From the cell containing the given text, extract its center point as (X, Y) coordinate. 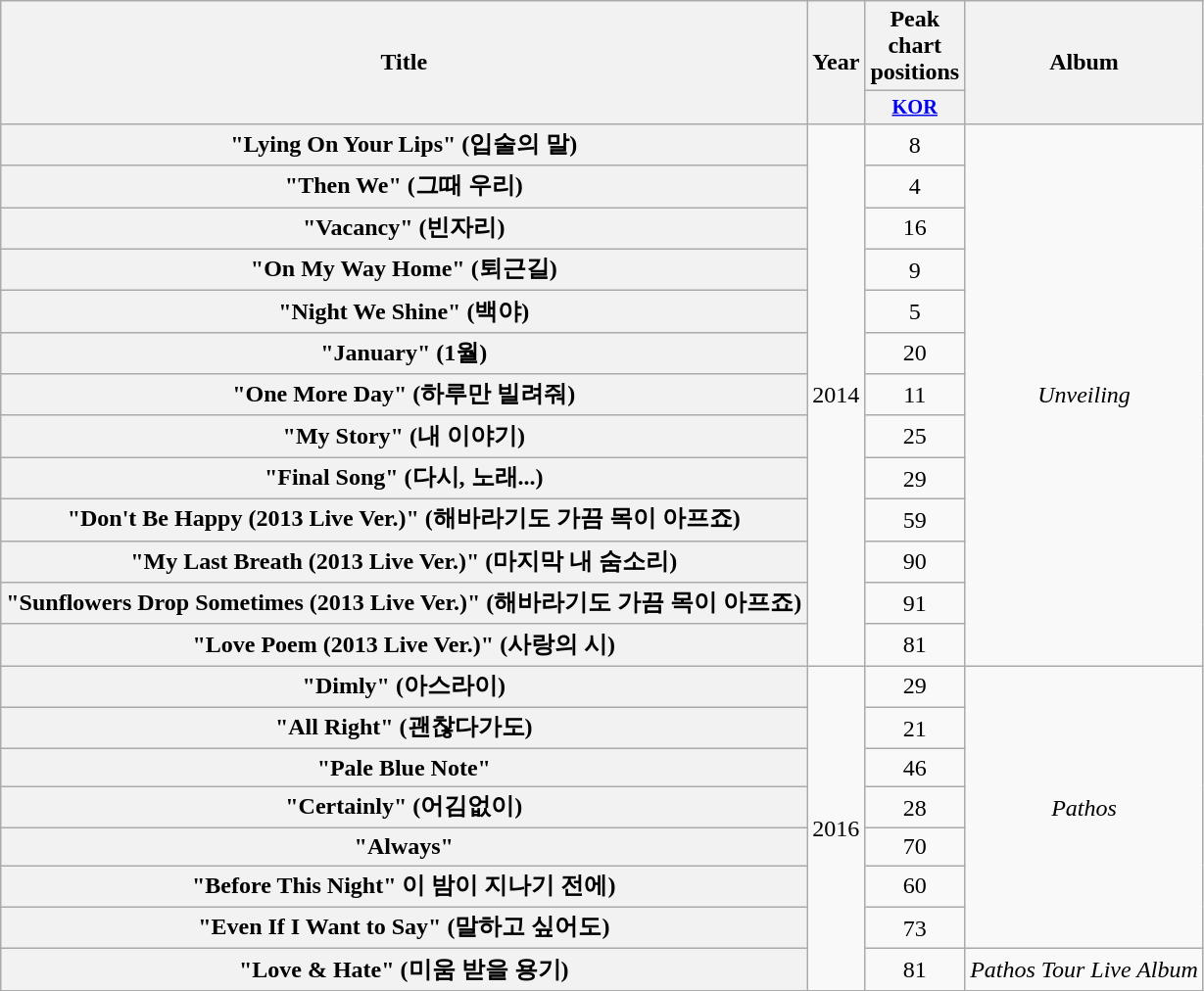
8 (915, 145)
"My Story" (내 이야기) (404, 437)
"January" (1월) (404, 353)
"Before This Night" 이 밤이 지나기 전에) (404, 887)
Peak chart positions (915, 46)
5 (915, 311)
11 (915, 396)
Unveiling (1084, 394)
"Love Poem (2013 Live Ver.)" (사랑의 시) (404, 644)
73 (915, 928)
20 (915, 353)
16 (915, 229)
2014 (837, 394)
"Pale Blue Note" (404, 768)
"Don't Be Happy (2013 Live Ver.)" (해바라기도 가끔 목이 아프죠) (404, 521)
Album (1084, 63)
"My Last Breath (2013 Live Ver.)" (마지막 내 숨소리) (404, 562)
60 (915, 887)
"Even If I Want to Say" (말하고 싶어도) (404, 928)
"One More Day" (하루만 빌려줘) (404, 396)
91 (915, 603)
Year (837, 63)
"Sunflowers Drop Sometimes (2013 Live Ver.)" (해바라기도 가끔 목이 아프죠) (404, 603)
"Certainly" (어김없이) (404, 807)
28 (915, 807)
"Love & Hate" (미움 받을 용기) (404, 969)
"Then We" (그때 우리) (404, 186)
KOR (915, 108)
25 (915, 437)
"Dimly" (아스라이) (404, 687)
"All Right" (괜찮다가도) (404, 729)
2016 (837, 828)
"Lying On Your Lips" (입술의 말) (404, 145)
9 (915, 270)
70 (915, 847)
Pathos Tour Live Album (1084, 969)
59 (915, 521)
"Always" (404, 847)
"Vacancy" (빈자리) (404, 229)
21 (915, 729)
Pathos (1084, 807)
4 (915, 186)
46 (915, 768)
"Final Song" (다시, 노래...) (404, 478)
90 (915, 562)
Title (404, 63)
"Night We Shine" (백야) (404, 311)
"On My Way Home" (퇴근길) (404, 270)
